Output the [x, y] coordinate of the center of the cell containing the given text.  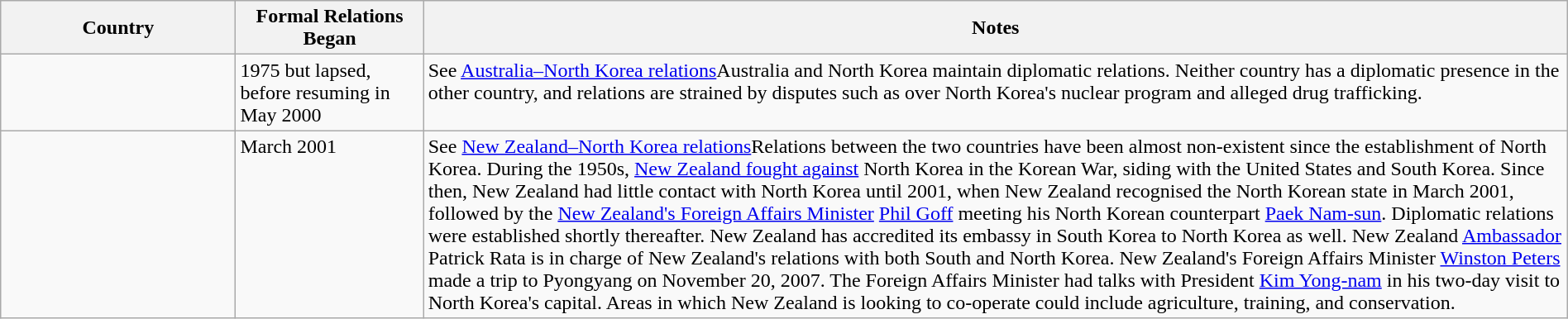
March 2001 [329, 225]
Country [118, 28]
Notes [996, 28]
Formal Relations Began [329, 28]
1975 but lapsed, before resuming in May 2000 [329, 93]
